Identify which cell holds the provided text, then report its [X, Y] central coordinate. 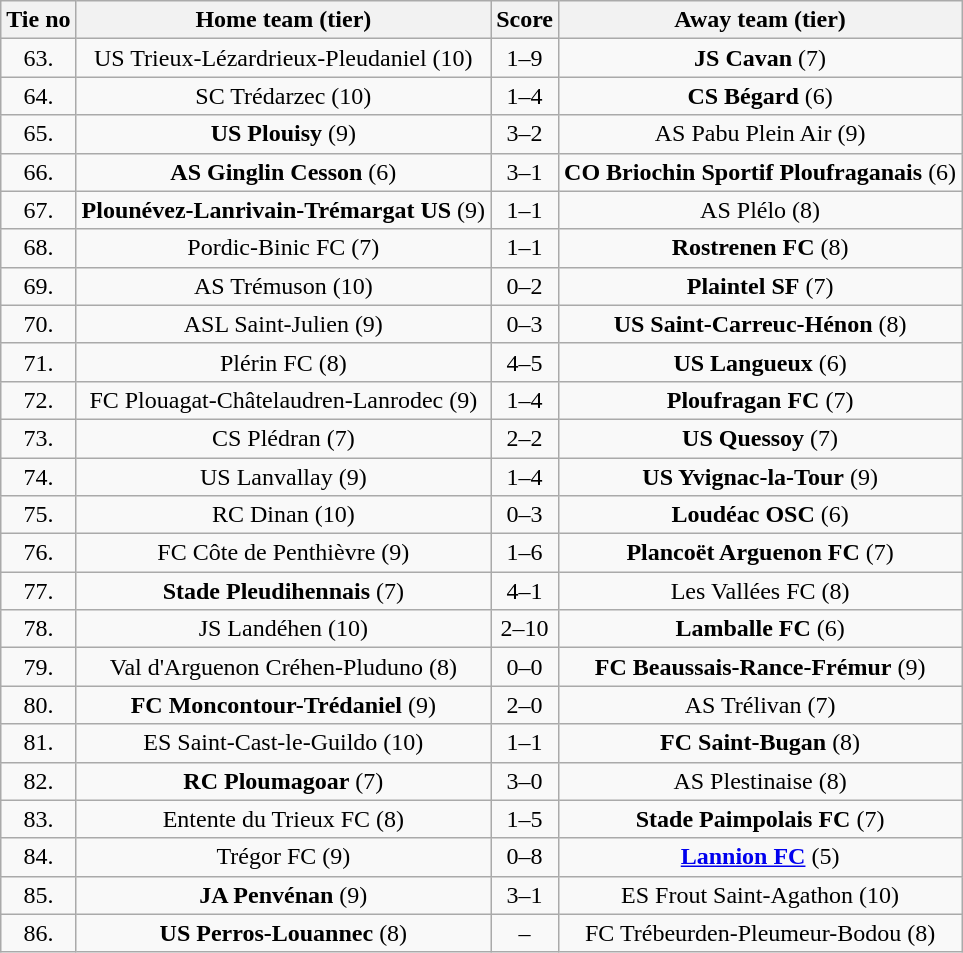
US Plouisy (9) [284, 134]
74. [38, 477]
0–0 [525, 667]
64. [38, 96]
Pordic-Binic FC (7) [284, 248]
4–5 [525, 362]
Trégor FC (9) [284, 857]
Home team (tier) [284, 20]
84. [38, 857]
79. [38, 667]
US Perros-Louannec (8) [284, 933]
AS Plestinaise (8) [760, 781]
ES Frout Saint-Agathon (10) [760, 895]
71. [38, 362]
Plancoët Arguenon FC (7) [760, 553]
2–0 [525, 705]
80. [38, 705]
Lamballe FC (6) [760, 629]
Entente du Trieux FC (8) [284, 819]
Plounévez-Lanrivain-Trémargat US (9) [284, 210]
68. [38, 248]
2–2 [525, 438]
70. [38, 324]
FC Trébeurden-Pleumeur-Bodou (8) [760, 933]
ASL Saint-Julien (9) [284, 324]
1–5 [525, 819]
82. [38, 781]
JS Landéhen (10) [284, 629]
Tie no [38, 20]
77. [38, 591]
3–0 [525, 781]
RC Dinan (10) [284, 515]
AS Plélo (8) [760, 210]
ES Saint-Cast-le-Guildo (10) [284, 743]
3–2 [525, 134]
66. [38, 172]
65. [38, 134]
AS Ginglin Cesson (6) [284, 172]
Plérin FC (8) [284, 362]
CS Bégard (6) [760, 96]
JA Penvénan (9) [284, 895]
Away team (tier) [760, 20]
69. [38, 286]
US Saint-Carreuc-Hénon (8) [760, 324]
81. [38, 743]
Loudéac OSC (6) [760, 515]
Les Vallées FC (8) [760, 591]
73. [38, 438]
SC Trédarzec (10) [284, 96]
85. [38, 895]
US Langueux (6) [760, 362]
0–2 [525, 286]
76. [38, 553]
FC Beaussais-Rance-Frémur (9) [760, 667]
US Lanvallay (9) [284, 477]
US Yvignac-la-Tour (9) [760, 477]
US Trieux-Lézardrieux-Pleudaniel (10) [284, 58]
86. [38, 933]
FC Saint-Bugan (8) [760, 743]
1–6 [525, 553]
63. [38, 58]
Stade Pleudihennais (7) [284, 591]
2–10 [525, 629]
FC Moncontour-Trédaniel (9) [284, 705]
4–1 [525, 591]
72. [38, 400]
Stade Paimpolais FC (7) [760, 819]
Val d'Arguenon Créhen-Pluduno (8) [284, 667]
Rostrenen FC (8) [760, 248]
Plaintel SF (7) [760, 286]
JS Cavan (7) [760, 58]
AS Pabu Plein Air (9) [760, 134]
Lannion FC (5) [760, 857]
FC Côte de Penthièvre (9) [284, 553]
0–8 [525, 857]
78. [38, 629]
FC Plouagat-Châtelaudren-Lanrodec (9) [284, 400]
Score [525, 20]
CS Plédran (7) [284, 438]
US Quessoy (7) [760, 438]
AS Trémuson (10) [284, 286]
Ploufragan FC (7) [760, 400]
75. [38, 515]
83. [38, 819]
CO Briochin Sportif Ploufraganais (6) [760, 172]
RC Ploumagoar (7) [284, 781]
– [525, 933]
AS Trélivan (7) [760, 705]
1–9 [525, 58]
67. [38, 210]
